For the text-containing cell, return its midpoint in (X, Y) coordinate format. 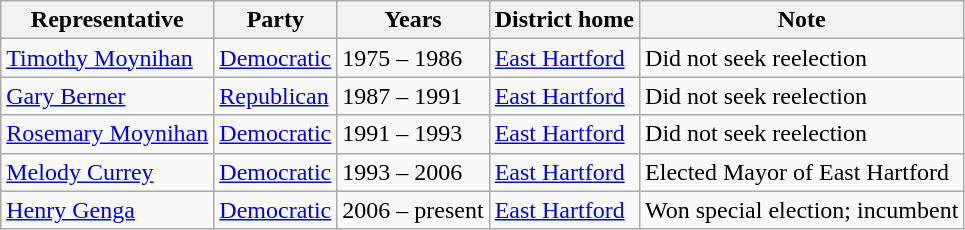
District home (564, 20)
Years (413, 20)
Rosemary Moynihan (108, 134)
Elected Mayor of East Hartford (802, 172)
1991 – 1993 (413, 134)
Gary Berner (108, 96)
Won special election; incumbent (802, 210)
Melody Currey (108, 172)
Note (802, 20)
Timothy Moynihan (108, 58)
Henry Genga (108, 210)
Representative (108, 20)
1993 – 2006 (413, 172)
1975 – 1986 (413, 58)
Party (276, 20)
1987 – 1991 (413, 96)
Republican (276, 96)
2006 – present (413, 210)
